Return the [X, Y] coordinate for the center point of the cell that contains the specified text.  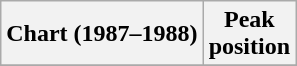
Chart (1987–1988) [102, 34]
Peakposition [249, 34]
